Provide the (x, y) coordinate of the cell's center where the given text is located.  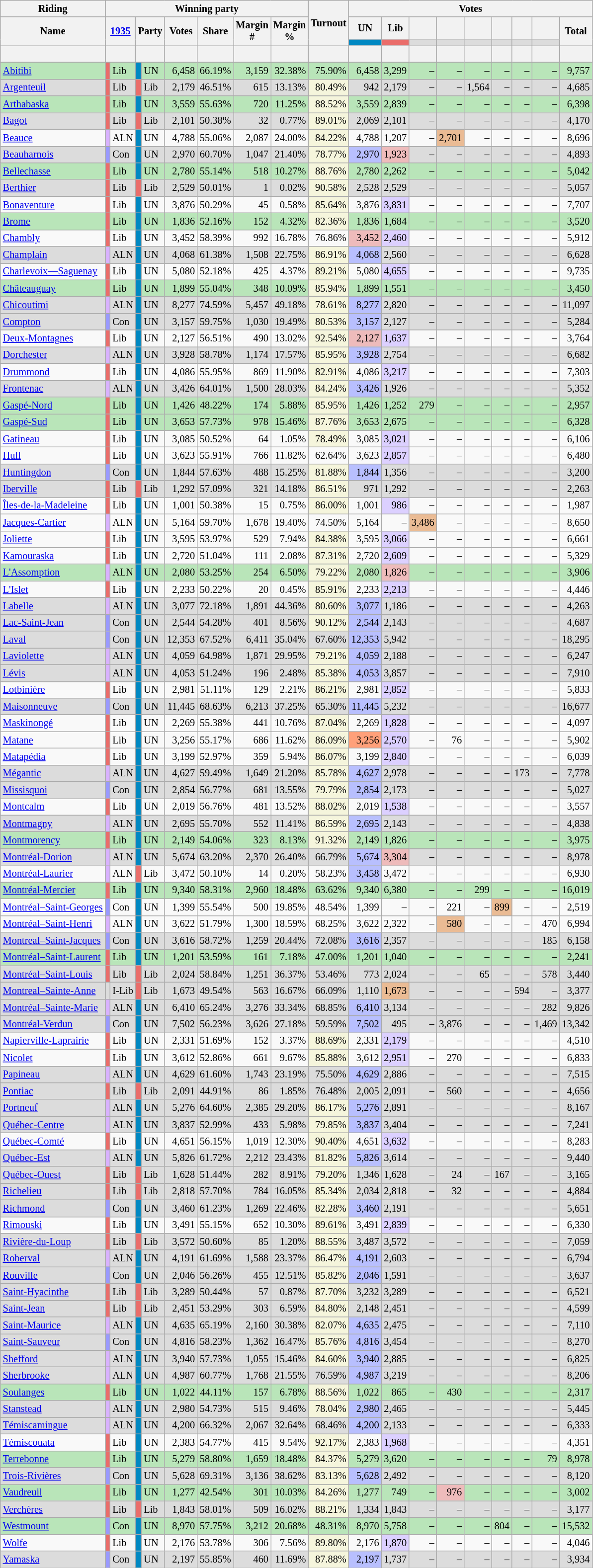
51.24% (216, 673)
49.54% (216, 990)
87.31% (328, 556)
359 (253, 756)
3,021 (395, 439)
79.20% (328, 1175)
78.49% (328, 439)
3,304 (395, 857)
55.54% (216, 907)
54.28% (216, 623)
495 (395, 1024)
3,134 (395, 1007)
Terrebonne (53, 1459)
1,591 (395, 1275)
55.06% (216, 138)
Montreal–Sainte-Anne (53, 990)
3,002 (576, 1492)
29.95% (289, 656)
1,186 (395, 606)
1,891 (253, 606)
157 (253, 1392)
Montreal–Saint-Jacques (53, 940)
11.82% (289, 455)
11,097 (576, 305)
44.91% (216, 1091)
Québec-Centre (53, 1125)
Riding (53, 8)
28.03% (289, 389)
8,270 (576, 1342)
Soulanges (53, 1392)
54.73% (216, 1409)
52.18% (216, 271)
2,148 (365, 1309)
4,838 (576, 824)
6,661 (576, 539)
14 (253, 874)
6,480 (576, 455)
3,487 (365, 1241)
Charlevoix—Saguenay (53, 271)
Roberval (53, 1258)
Jacques-Cartier (53, 522)
3,136 (253, 1476)
Montréal–Saint-Georges (53, 907)
86.09% (328, 740)
2.21% (289, 690)
2,087 (253, 138)
5,457 (253, 305)
Argenteuil (53, 87)
Party (150, 31)
58.39% (216, 238)
518 (253, 171)
594 (522, 990)
Margin# (253, 31)
78.61% (328, 305)
61.69% (216, 1258)
4,655 (395, 271)
509 (253, 1509)
Rimouski (53, 1225)
55.85% (216, 1560)
50.10% (216, 874)
Québec-Ouest (53, 1175)
83.13% (328, 1476)
Wolfe (53, 1543)
Verchères (53, 1509)
5,232 (395, 706)
299 (478, 890)
3,975 (576, 840)
4,446 (576, 589)
13.52% (289, 807)
1,500 (253, 389)
6.50% (289, 573)
Montréal-Dorion (53, 857)
3,620 (395, 1459)
1,637 (395, 338)
7.18% (289, 957)
2,609 (395, 556)
2,960 (253, 890)
78.04% (328, 1409)
48.31% (328, 1526)
61.23% (216, 1208)
52.86% (216, 1058)
10.27% (289, 171)
0.87% (289, 1292)
16.47% (289, 1342)
2,570 (395, 740)
1,019 (253, 1141)
85.91% (328, 589)
27.18% (289, 1024)
59.59% (328, 1024)
66.19% (216, 71)
Shefford (53, 1359)
48.54% (328, 907)
2,891 (395, 1108)
6,158 (576, 940)
9,440 (576, 1158)
80.53% (328, 322)
1,110 (365, 990)
2,173 (395, 790)
0.02% (289, 188)
865 (395, 1392)
16.78% (289, 238)
87.70% (328, 1292)
5.98% (289, 1125)
1,551 (395, 288)
Maisonneuve (53, 706)
0.75% (289, 505)
515 (253, 1409)
67.60% (328, 640)
84.60% (328, 1359)
2,519 (576, 907)
Trois-Rivières (53, 1476)
111 (253, 556)
3,626 (253, 1024)
74.59% (216, 305)
32.38% (289, 71)
45 (253, 205)
1,564 (478, 87)
16.67% (289, 990)
2.48% (289, 673)
323 (253, 840)
Pontiac (53, 1091)
21.40% (289, 155)
615 (253, 87)
Dorchester (53, 355)
Deux-Montagnes (53, 338)
3,377 (576, 990)
58.84% (216, 974)
5,352 (576, 389)
51.04% (216, 556)
3,066 (395, 539)
13,342 (576, 1024)
3,276 (253, 1007)
3,219 (395, 1375)
86.91% (328, 255)
1,743 (253, 1074)
3,450 (576, 288)
76.48% (328, 1091)
1,968 (395, 1442)
82.36% (328, 221)
2,160 (253, 1325)
Huntingdon (53, 472)
899 (502, 907)
53.59% (216, 957)
79.21% (328, 656)
80.60% (328, 606)
Westmount (53, 1526)
1,987 (576, 505)
I-Lib (123, 990)
15 (253, 505)
552 (253, 824)
430 (451, 1392)
60.77% (216, 1375)
74.50% (328, 522)
86 (253, 1091)
Champlain (53, 255)
79 (546, 1459)
9.54% (289, 1442)
Montmagny (53, 824)
Hull (53, 455)
51.69% (216, 1041)
185 (546, 940)
0.20% (289, 874)
23.37% (289, 1258)
720 (253, 104)
455 (253, 1275)
13.02% (289, 338)
Rivière-du-Loup (53, 1241)
Abitibi (53, 71)
68.85% (328, 1007)
23.19% (289, 1074)
L'Assomption (53, 573)
86.47% (328, 1258)
79.85% (328, 1125)
306 (253, 1543)
84.22% (328, 138)
3,458 (365, 874)
9.67% (289, 1058)
32.64% (289, 1425)
59.75% (216, 322)
86.59% (328, 824)
67.52% (216, 640)
7,707 (576, 205)
88.55% (328, 1241)
2,322 (395, 924)
1,870 (395, 1543)
56.15% (216, 1141)
2,886 (395, 1074)
56.76% (216, 807)
1,684 (395, 221)
161 (253, 957)
488 (253, 472)
55.14% (216, 171)
3,299 (395, 71)
2,603 (395, 1258)
61.72% (216, 1158)
62.64% (328, 455)
91.32% (328, 840)
18,295 (576, 640)
470 (546, 924)
8.13% (289, 840)
Sherbrooke (53, 1375)
173 (522, 773)
7.94% (289, 539)
84.26% (328, 1492)
4,351 (576, 1442)
6,628 (576, 255)
5.88% (289, 405)
66.79% (328, 857)
1,508 (253, 255)
Nicolet (53, 1058)
89.01% (328, 121)
1,356 (395, 472)
1,768 (253, 1375)
2,460 (395, 238)
3,486 (423, 522)
3,557 (576, 807)
85.78% (328, 773)
Labelle (53, 606)
52.97% (216, 756)
7,515 (576, 1074)
3,159 (253, 71)
57.09% (216, 489)
681 (253, 790)
2,840 (395, 756)
65.24% (216, 1007)
221 (451, 907)
Vaudreuil (53, 1492)
9.46% (289, 1409)
196 (253, 673)
Laviolette (53, 656)
59.70% (216, 522)
254 (253, 573)
2.08% (289, 556)
8.56% (289, 623)
24 (451, 1175)
Frontenac (53, 389)
7,910 (576, 673)
44.11% (216, 1392)
2,385 (253, 1108)
65.30% (328, 706)
58.78% (216, 355)
2,188 (395, 656)
3,934 (576, 1560)
Richelieu (53, 1191)
Total (576, 31)
86.07% (328, 756)
6,411 (253, 640)
58.80% (216, 1459)
6,682 (576, 355)
2,675 (395, 422)
Montréal–Saint-Henri (53, 924)
56.23% (216, 1024)
52.99% (216, 1125)
90.12% (328, 623)
68.25% (328, 924)
2,820 (395, 305)
47.00% (328, 957)
303 (253, 1309)
82.28% (328, 1208)
Drummond (53, 372)
88.56% (328, 1392)
18.59% (289, 924)
6,247 (576, 656)
55.15% (216, 1225)
61.38% (216, 255)
500 (253, 907)
129 (253, 690)
53.97% (216, 539)
81.88% (328, 472)
Gaspé-Nord (53, 405)
42.54% (216, 1492)
1,334 (365, 1509)
Saint-Sauveur (53, 1342)
Arthabaska (53, 104)
Montréal-Laurier (53, 874)
Montréal-Mercier (53, 890)
2,133 (395, 1425)
65 (478, 974)
64.98% (216, 656)
Montréal–Sainte-Marie (53, 1007)
3.37% (289, 1041)
55.70% (216, 824)
Turnout (328, 23)
4,097 (576, 723)
Name (53, 31)
55.38% (216, 723)
4,893 (576, 155)
441 (253, 723)
301 (253, 1492)
Québec-Comté (53, 1141)
6,398 (576, 104)
64.01% (216, 389)
4,687 (576, 623)
55.63% (216, 104)
Québec-Est (53, 1158)
3,632 (395, 1141)
5,651 (576, 1208)
2,852 (395, 690)
Share (216, 31)
1,300 (253, 924)
10.30% (289, 1225)
24.00% (289, 138)
50.29% (216, 205)
1.20% (289, 1241)
1.85% (289, 1091)
Richmond (53, 1208)
2,978 (395, 773)
2,951 (395, 1058)
6,380 (395, 890)
Montréal–Saint-Louis (53, 974)
1,678 (253, 522)
64.60% (216, 1108)
53.29% (216, 1309)
6,213 (253, 706)
90.40% (328, 1141)
Lotbinière (53, 690)
50.22% (216, 589)
5,902 (576, 740)
51.11% (216, 690)
80.49% (328, 87)
Montmorency (53, 840)
64 (253, 439)
87.04% (328, 723)
6,333 (576, 1425)
2,957 (576, 405)
Mégantic (53, 773)
1,362 (253, 1342)
6,994 (576, 924)
2,465 (395, 1409)
Margin% (289, 31)
3,200 (576, 472)
88.76% (328, 171)
6,039 (576, 756)
0.77% (289, 121)
85.82% (328, 1275)
4,170 (576, 121)
Bonaventure (53, 205)
3,404 (395, 1125)
7,059 (576, 1241)
415 (253, 1442)
1,588 (253, 1258)
79.79% (328, 790)
87.76% (328, 422)
12.30% (289, 1141)
8,650 (576, 522)
1,174 (253, 355)
Beauce (53, 138)
9,757 (576, 71)
54.06% (216, 840)
3,614 (395, 1158)
401 (253, 623)
Matane (53, 740)
10.09% (289, 288)
4,884 (576, 1191)
Lac-Saint-Jean (53, 623)
58.01% (216, 1509)
7,110 (576, 1325)
Berthier (53, 188)
580 (451, 924)
976 (451, 1492)
2,370 (253, 857)
5,912 (576, 238)
66.09% (328, 990)
81.82% (328, 1158)
6,930 (576, 874)
1,659 (253, 1459)
57.75% (216, 1526)
1,649 (253, 773)
61.60% (216, 1074)
6,330 (576, 1225)
Saint-Hyacinthe (53, 1292)
79.22% (328, 573)
88.69% (328, 1041)
7,241 (576, 1125)
4,510 (576, 1041)
Gaspé-Sud (53, 422)
76 (451, 740)
6,521 (576, 1292)
19.49% (289, 322)
4.32% (289, 221)
348 (253, 288)
0.45% (289, 589)
16.02% (289, 1509)
11.90% (289, 372)
1,737 (395, 1560)
Témiscouata (53, 1442)
Châteauguay (53, 288)
2,263 (576, 489)
Gatineau (53, 439)
22.75% (289, 255)
75.90% (328, 71)
6,833 (576, 1058)
4,046 (576, 1543)
87.88% (328, 1560)
3,177 (576, 1509)
1,871 (253, 656)
2,475 (395, 1325)
7,778 (576, 773)
56.77% (216, 790)
1,251 (253, 974)
55.91% (216, 455)
Napierville-Laprairie (53, 1041)
578 (546, 974)
88.21% (328, 1509)
0.58% (289, 205)
174 (253, 405)
6,106 (576, 439)
86.00% (328, 505)
48.22% (216, 405)
78.77% (328, 155)
49.18% (289, 305)
63.20% (216, 857)
2,857 (395, 455)
773 (365, 974)
3,520 (576, 221)
76.86% (328, 238)
11.25% (289, 104)
563 (253, 990)
11.69% (289, 1560)
490 (253, 338)
20 (253, 589)
971 (365, 489)
6,794 (576, 1258)
1,040 (395, 957)
766 (253, 455)
30.38% (289, 1325)
1,828 (395, 723)
1,252 (395, 405)
55.04% (216, 288)
20.68% (289, 1526)
Joliette (53, 539)
76.59% (328, 1375)
2,212 (253, 1158)
53.46% (328, 974)
3,857 (395, 673)
Kamouraska (53, 556)
8.91% (289, 1175)
85.38% (328, 673)
Portneuf (53, 1108)
749 (395, 1492)
56.26% (216, 1275)
82.07% (328, 1325)
68.63% (216, 706)
481 (253, 807)
3,831 (395, 205)
Yamaska (53, 1560)
5,329 (576, 556)
3,232 (365, 1292)
50.52% (216, 439)
53.25% (216, 573)
804 (502, 1526)
92.17% (328, 1442)
1,926 (395, 389)
19.40% (289, 522)
3,454 (395, 1342)
L'Islet (53, 589)
52.16% (216, 221)
Matapédia (53, 756)
85.76% (328, 1342)
5,833 (576, 690)
Brome (53, 221)
Compton (53, 322)
69.31% (216, 1476)
19.85% (289, 907)
Saint-Jean (53, 1309)
3,440 (576, 974)
46.51% (216, 87)
82.91% (328, 372)
90.58% (328, 188)
16,677 (576, 706)
85.64% (328, 205)
50.44% (216, 1292)
20.44% (289, 940)
72.18% (216, 606)
Bellechasse (53, 171)
1,207 (395, 138)
1935 (120, 31)
11.62% (289, 740)
8,206 (576, 1375)
784 (253, 1191)
12.51% (289, 1275)
92.54% (328, 338)
85.88% (328, 1058)
36.37% (289, 974)
279 (423, 405)
5,042 (576, 171)
84.80% (328, 1309)
433 (253, 1125)
72.08% (328, 940)
85 (253, 1241)
Missisquoi (53, 790)
86.51% (328, 489)
88.02% (328, 807)
Lévis (53, 673)
2,528 (365, 188)
Rouville (53, 1275)
652 (253, 1225)
270 (451, 1058)
2,191 (395, 1208)
Stanstead (53, 1409)
2,241 (576, 957)
84.38% (328, 539)
44.36% (289, 606)
1,346 (365, 1175)
21.20% (289, 773)
4,263 (576, 606)
Bagot (53, 121)
16.05% (289, 1191)
5,942 (395, 640)
1,055 (253, 1359)
529 (253, 539)
4,656 (576, 1091)
1.05% (289, 439)
1,269 (253, 1208)
2,885 (395, 1359)
85.94% (328, 288)
75.50% (328, 1074)
Beauharnois (53, 155)
1,538 (395, 807)
3,212 (253, 1526)
9,826 (576, 1007)
13.13% (289, 87)
167 (502, 1175)
5,284 (576, 322)
54.77% (216, 1442)
7,303 (576, 372)
1,469 (546, 1024)
2,005 (365, 1091)
35.04% (289, 640)
3,165 (576, 1175)
4,685 (576, 87)
Îles-de-la-Madeleine (53, 505)
3,764 (576, 338)
5,057 (576, 188)
Winning party (207, 8)
68.46% (328, 1425)
17.57% (289, 355)
Papineau (53, 1074)
38.62% (289, 1476)
14.18% (289, 489)
992 (253, 238)
56.51% (216, 338)
13.55% (289, 790)
5.94% (289, 756)
2,317 (576, 1392)
425 (253, 271)
2,754 (395, 355)
15,532 (576, 1526)
Témiscamingue (53, 1425)
55.17% (216, 740)
Chambly (53, 238)
1,259 (253, 940)
3,637 (576, 1275)
Saint-Maurice (53, 1325)
57.63% (216, 472)
63.62% (328, 890)
8,696 (576, 138)
2,357 (395, 940)
65.19% (216, 1325)
5,758 (395, 1526)
86.21% (328, 690)
58.72% (216, 940)
86.17% (328, 1108)
16,019 (576, 890)
4.37% (289, 271)
9,735 (576, 271)
21.55% (289, 1375)
2,034 (365, 1191)
23.43% (289, 1158)
1,030 (253, 322)
8,167 (576, 1108)
3,217 (395, 372)
89.61% (328, 1225)
Iberville (53, 489)
89.80% (328, 1543)
33.34% (289, 1007)
11.41% (289, 824)
22.46% (289, 1208)
6,328 (576, 422)
8,120 (576, 1476)
3,906 (576, 573)
1 (253, 188)
2,213 (395, 589)
50.60% (216, 1241)
59.49% (216, 773)
51.44% (216, 1175)
942 (365, 87)
Maskinongé (53, 723)
84.24% (328, 389)
29.20% (289, 1108)
2,069 (365, 121)
4,599 (576, 1309)
2,701 (451, 138)
Montréal–Saint-Laurent (53, 957)
Laval (53, 640)
Montcalm (53, 807)
26.40% (289, 857)
5,027 (576, 790)
15.25% (289, 472)
Montréal-Verdun (53, 1024)
60.70% (216, 155)
2,262 (395, 171)
321 (253, 489)
88.52% (328, 104)
6.59% (289, 1309)
57.70% (216, 1191)
686 (253, 740)
460 (253, 1560)
10.03% (289, 1492)
7.56% (289, 1543)
986 (395, 505)
2,067 (253, 1425)
66.32% (216, 1425)
55.95% (216, 372)
89.21% (328, 271)
869 (253, 372)
1,923 (395, 155)
Chicoutimi (53, 305)
6,825 (576, 1359)
5,445 (576, 1409)
58.31% (216, 890)
2,492 (395, 1476)
661 (253, 1058)
85.34% (328, 1191)
1,047 (253, 155)
2,560 (395, 255)
37.25% (289, 706)
6.78% (289, 1392)
84.37% (328, 1459)
10.76% (289, 723)
57 (253, 1292)
8,283 (576, 1141)
51.79% (216, 924)
53.78% (216, 1543)
50.01% (216, 188)
978 (253, 422)
560 (451, 1091)
